Identify which cell holds the provided text, then report its (X, Y) central coordinate. 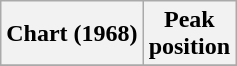
Chart (1968) (72, 34)
Peakposition (189, 34)
